Provide the (X, Y) coordinate of the cell's center where the given text is located.  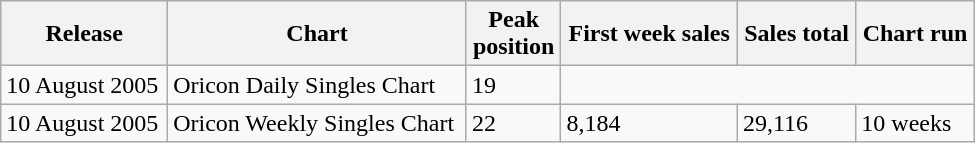
First week sales (649, 34)
Sales total (796, 34)
Peakposition (514, 34)
Release (84, 34)
19 (514, 85)
10 weeks (915, 123)
Oricon Daily Singles Chart (318, 85)
Chart (318, 34)
22 (514, 123)
8,184 (649, 123)
Oricon Weekly Singles Chart (318, 123)
29,116 (796, 123)
Chart run (915, 34)
